Locate the cell with the specified text and output its (X, Y) center coordinate. 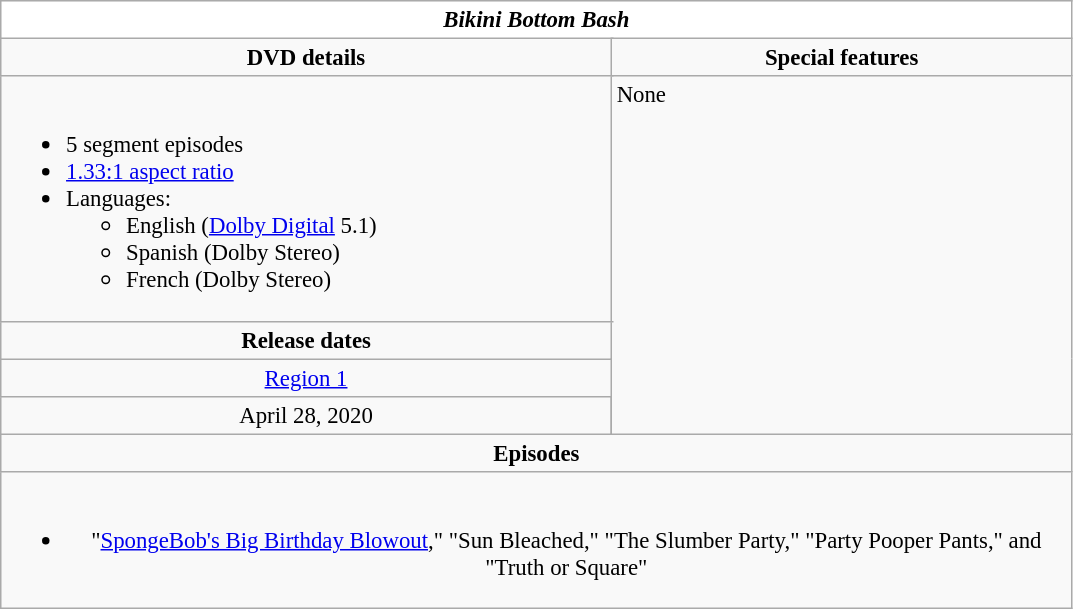
DVD details (306, 58)
Release dates (306, 340)
Episodes (536, 453)
April 28, 2020 (306, 415)
"SpongeBob's Big Birthday Blowout," "Sun Bleached," "The Slumber Party," "Party Pooper Pants," and "Truth or Square" (536, 540)
Region 1 (306, 378)
Special features (842, 58)
Bikini Bottom Bash (536, 20)
5 segment episodes1.33:1 aspect ratioLanguages:English (Dolby Digital 5.1)Spanish (Dolby Stereo)French (Dolby Stereo) (306, 198)
None (842, 255)
